Scan for the cell matching the given text and deliver its [X, Y] coordinate at center. 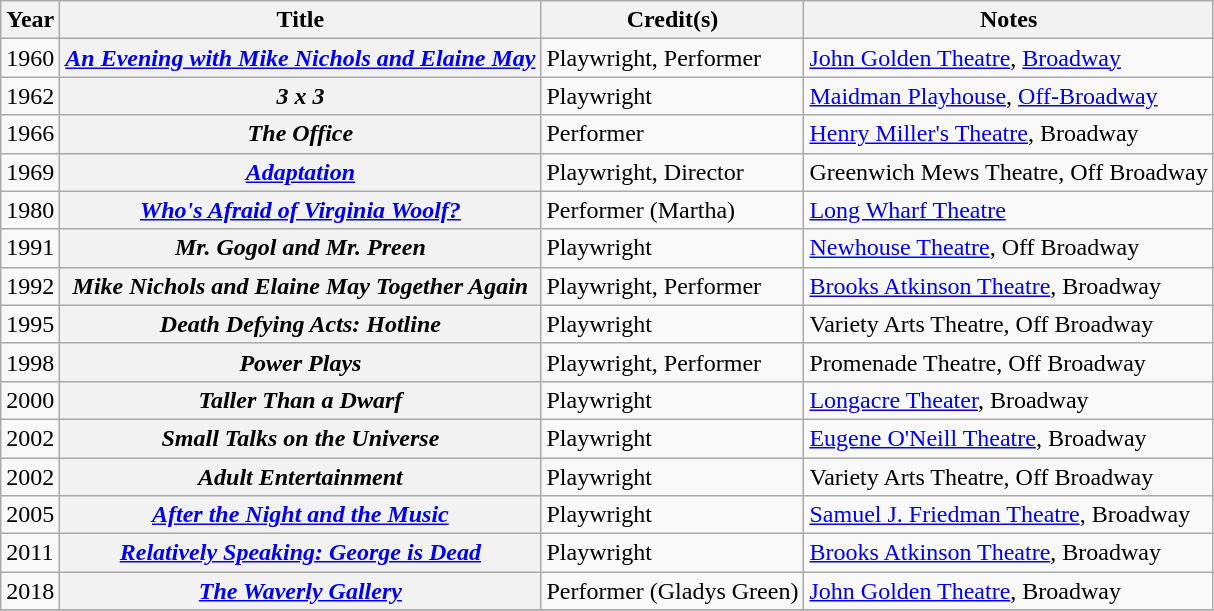
Henry Miller's Theatre, Broadway [1008, 134]
2000 [30, 400]
Long Wharf Theatre [1008, 210]
Eugene O'Neill Theatre, Broadway [1008, 438]
1966 [30, 134]
An Evening with Mike Nichols and Elaine May [300, 58]
Small Talks on the Universe [300, 438]
Newhouse Theatre, Off Broadway [1008, 248]
Maidman Playhouse, Off-Broadway [1008, 96]
1980 [30, 210]
Taller Than a Dwarf [300, 400]
Notes [1008, 20]
Adult Entertainment [300, 477]
Mr. Gogol and Mr. Preen [300, 248]
Adaptation [300, 172]
Greenwich Mews Theatre, Off Broadway [1008, 172]
2011 [30, 553]
Year [30, 20]
2018 [30, 591]
Title [300, 20]
Performer [672, 134]
1992 [30, 286]
After the Night and the Music [300, 515]
1969 [30, 172]
Performer (Martha) [672, 210]
Mike Nichols and Elaine May Together Again [300, 286]
1991 [30, 248]
1960 [30, 58]
Promenade Theatre, Off Broadway [1008, 362]
Samuel J. Friedman Theatre, Broadway [1008, 515]
1995 [30, 324]
The Waverly Gallery [300, 591]
The Office [300, 134]
2005 [30, 515]
Playwright, Director [672, 172]
Death Defying Acts: Hotline [300, 324]
Power Plays [300, 362]
1962 [30, 96]
Credit(s) [672, 20]
Relatively Speaking: George is Dead [300, 553]
Who's Afraid of Virginia Woolf? [300, 210]
Performer (Gladys Green) [672, 591]
1998 [30, 362]
3 x 3 [300, 96]
Longacre Theater, Broadway [1008, 400]
